For the text-containing cell, return its midpoint in (X, Y) coordinate format. 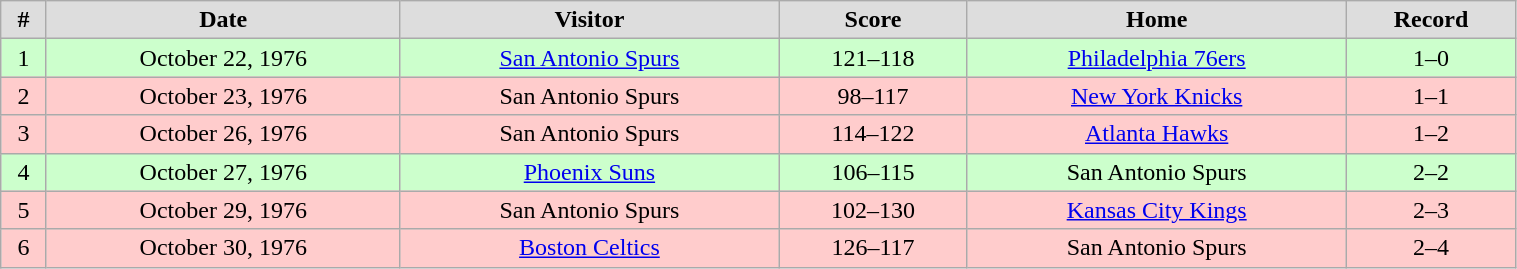
121–118 (873, 58)
Date (223, 20)
Score (873, 20)
2–4 (1431, 248)
1 (24, 58)
98–117 (873, 96)
3 (24, 134)
# (24, 20)
New York Knicks (1156, 96)
October 29, 1976 (223, 210)
October 22, 1976 (223, 58)
October 30, 1976 (223, 248)
114–122 (873, 134)
2 (24, 96)
Boston Celtics (590, 248)
Record (1431, 20)
2–2 (1431, 172)
1–2 (1431, 134)
1–0 (1431, 58)
October 26, 1976 (223, 134)
126–117 (873, 248)
Kansas City Kings (1156, 210)
5 (24, 210)
October 23, 1976 (223, 96)
Philadelphia 76ers (1156, 58)
102–130 (873, 210)
106–115 (873, 172)
2–3 (1431, 210)
Home (1156, 20)
1–1 (1431, 96)
Atlanta Hawks (1156, 134)
6 (24, 248)
Phoenix Suns (590, 172)
October 27, 1976 (223, 172)
4 (24, 172)
Visitor (590, 20)
